Search for the cell housing the specified text and yield its (x, y) center coordinate. 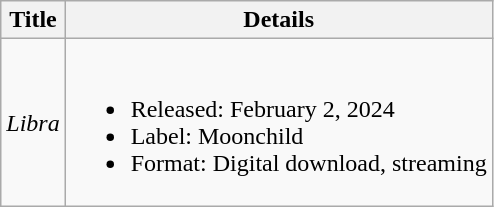
Details (278, 20)
Title (33, 20)
Libra (33, 122)
Released: February 2, 2024Label: MoonchildFormat: Digital download, streaming (278, 122)
